Locate the cell with the specified text and output its (x, y) center coordinate. 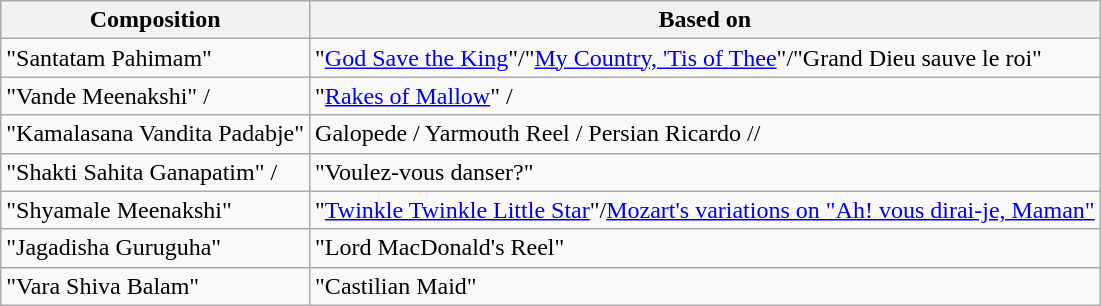
"Twinkle Twinkle Little Star"/Mozart's variations on "Ah! vous dirai-je, Maman" (706, 210)
"Voulez-vous danser?" (706, 172)
"Vara Shiva Balam" (156, 286)
"Lord MacDonald's Reel" (706, 248)
"Kamalasana Vandita Padabje" (156, 134)
"Castilian Maid" (706, 286)
"Santatam Pahimam" (156, 58)
"Rakes of Mallow" / (706, 96)
Galopede / Yarmouth Reel / Persian Ricardo // (706, 134)
"Jagadisha Guruguha" (156, 248)
"Shakti Sahita Ganapatim" / (156, 172)
"Shyamale Meenakshi" (156, 210)
Composition (156, 20)
"Vande Meenakshi" / (156, 96)
"God Save the King"/"My Country, 'Tis of Thee"/"Grand Dieu sauve le roi" (706, 58)
Based on (706, 20)
